Scan for the cell matching the given text and deliver its [x, y] coordinate at center. 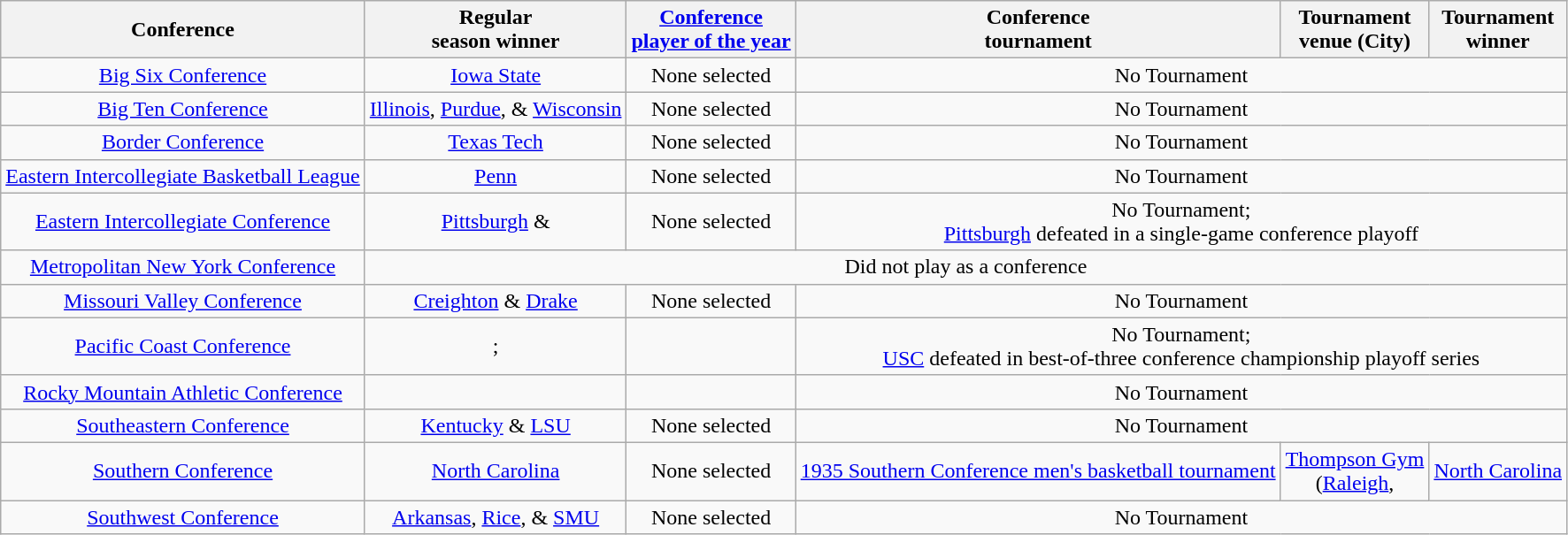
Rocky Mountain Athletic Conference [183, 392]
1935 Southern Conference men's basketball tournament [1038, 470]
No Tournament;USC defeated in best-of-three conference championship playoff series [1180, 347]
Regular season winner [496, 30]
Tournament winner [1498, 30]
Metropolitan New York Conference [183, 267]
Conference player of the year [711, 30]
; [496, 347]
Missouri Valley Conference [183, 301]
Illinois, Purdue, & Wisconsin [496, 109]
Tournament venue (City) [1355, 30]
Southeastern Conference [183, 425]
Conference [183, 30]
Iowa State [496, 75]
Southwest Conference [183, 517]
Did not play as a conference [965, 267]
Pittsburgh & [496, 221]
Border Conference [183, 142]
Texas Tech [496, 142]
Kentucky & LSU [496, 425]
Arkansas, Rice, & SMU [496, 517]
Thompson Gym(Raleigh, [1355, 470]
Creighton & Drake [496, 301]
Pacific Coast Conference [183, 347]
Eastern Intercollegiate Conference [183, 221]
Big Ten Conference [183, 109]
Penn [496, 176]
Big Six Conference [183, 75]
Conference tournament [1038, 30]
Eastern Intercollegiate Basketball League [183, 176]
Southern Conference [183, 470]
No Tournament; Pittsburgh defeated in a single-game conference playoff [1180, 221]
